Locate the cell with the specified text and output its [X, Y] center coordinate. 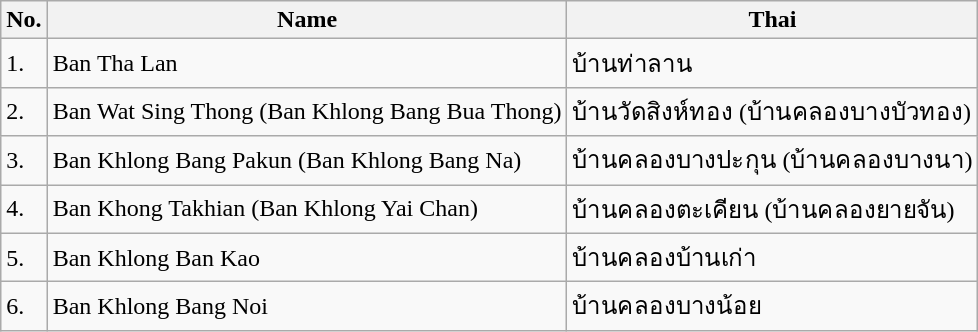
6. [24, 306]
Ban Khong Takhian (Ban Khlong Yai Chan) [307, 208]
4. [24, 208]
บ้านคลองบางปะกุน (บ้านคลองบางนา) [772, 160]
บ้านคลองบ้านเก่า [772, 258]
Name [307, 20]
3. [24, 160]
Ban Khlong Ban Kao [307, 258]
1. [24, 64]
บ้านคลองบางน้อย [772, 306]
Ban Wat Sing Thong (Ban Khlong Bang Bua Thong) [307, 112]
Thai [772, 20]
บ้านท่าลาน [772, 64]
5. [24, 258]
Ban Khlong Bang Noi [307, 306]
บ้านคลองตะเคียน (บ้านคลองยายจัน) [772, 208]
Ban Khlong Bang Pakun (Ban Khlong Bang Na) [307, 160]
2. [24, 112]
บ้านวัดสิงห์ทอง (บ้านคลองบางบัวทอง) [772, 112]
No. [24, 20]
Ban Tha Lan [307, 64]
